Provide the [X, Y] coordinate of the cell's center where the given text is located.  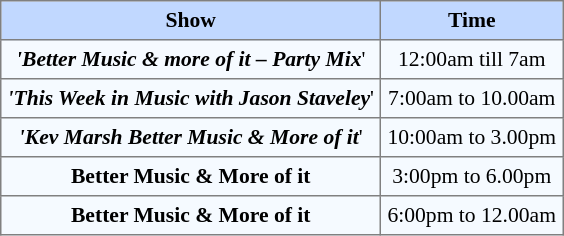
7:00am to 10.00am [472, 98]
'This Week in Music with Jason Staveley' [191, 98]
6:00pm to 12.00am [472, 216]
'Kev Marsh Better Music & More of it' [191, 138]
Show [191, 20]
3:00pm to 6.00pm [472, 176]
Time [472, 20]
12:00am till 7am [472, 60]
'Better Music & more of it – Party Mix' [191, 60]
10:00am to 3.00pm [472, 138]
